Capture the cell that displays the provided text and extract its [X, Y] central coordinate. 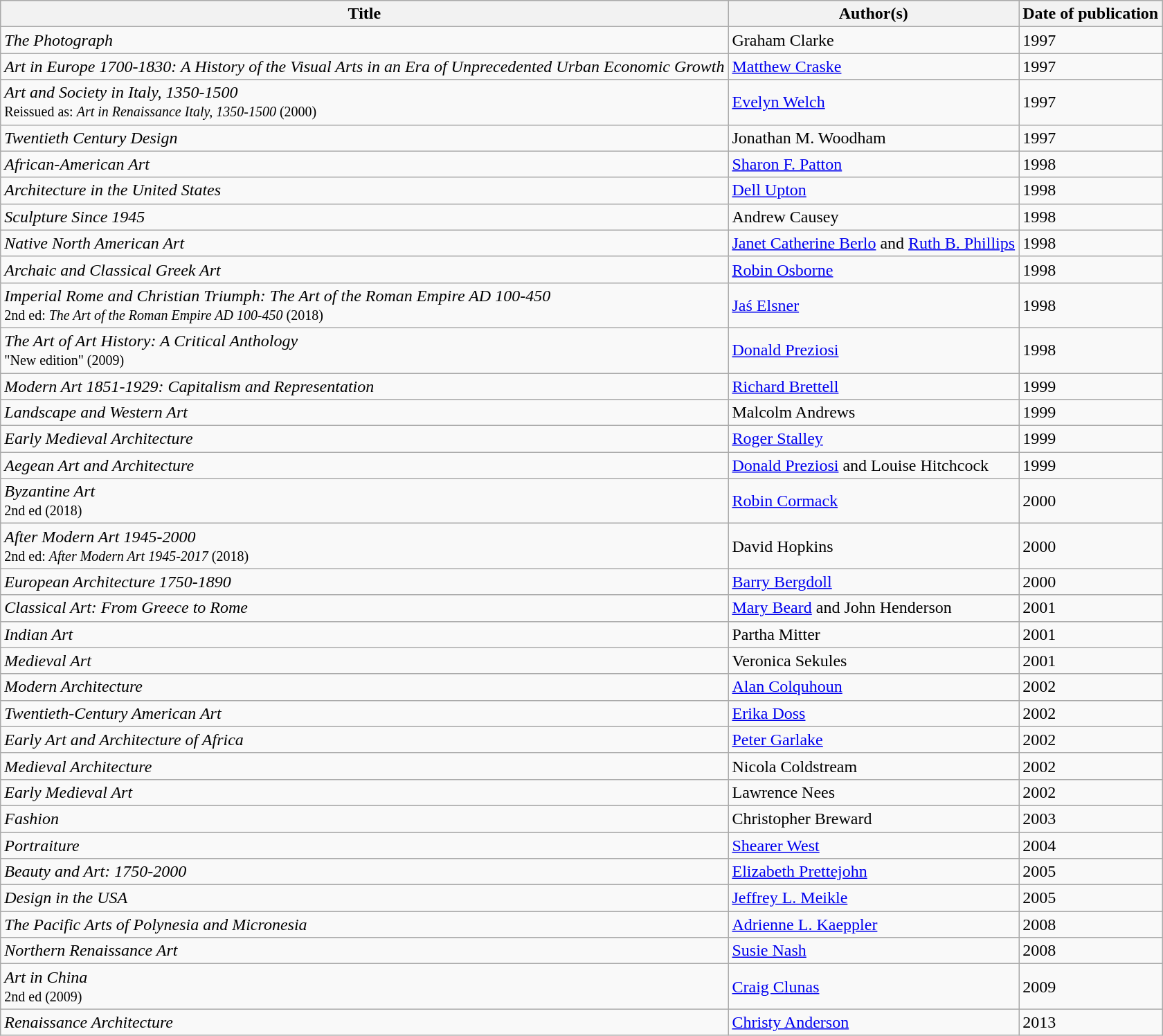
Fashion [364, 819]
Indian Art [364, 634]
Early Art and Architecture of Africa [364, 740]
The Photograph [364, 40]
Donald Preziosi [874, 350]
Jonathan M. Woodham [874, 138]
European Architecture 1750-1890 [364, 582]
Susie Nash [874, 951]
Elizabeth Prettejohn [874, 872]
2009 [1091, 986]
David Hopkins [874, 546]
Archaic and Classical Greek Art [364, 269]
Architecture in the United States [364, 190]
Malcolm Andrews [874, 413]
Erika Doss [874, 713]
Barry Bergdoll [874, 582]
Sculpture Since 1945 [364, 217]
Native North American Art [364, 243]
Veronica Sekules [874, 661]
Alan Colquhoun [874, 687]
Roger Stalley [874, 439]
Design in the USA [364, 898]
Modern Architecture [364, 687]
Shearer West [874, 846]
The Art of Art History: A Critical Anthology"New edition" (2009) [364, 350]
2003 [1091, 819]
Dell Upton [874, 190]
After Modern Art 1945-20002nd ed: After Modern Art 1945-2017 (2018) [364, 546]
Date of publication [1091, 14]
2013 [1091, 1022]
Medieval Architecture [364, 766]
Art in Europe 1700-1830: A History of the Visual Arts in an Era of Unprecedented Urban Economic Growth [364, 66]
Imperial Rome and Christian Triumph: The Art of the Roman Empire AD 100-4502nd ed: The Art of the Roman Empire AD 100-450 (2018) [364, 305]
Jeffrey L. Meikle [874, 898]
Janet Catherine Berlo and Ruth B. Phillips [874, 243]
Sharon F. Patton [874, 164]
Art in China2nd ed (2009) [364, 986]
Aegean Art and Architecture [364, 465]
Renaissance Architecture [364, 1022]
Donald Preziosi and Louise Hitchcock [874, 465]
Twentieth Century Design [364, 138]
Richard Brettell [874, 386]
Twentieth-Century American Art [364, 713]
Author(s) [874, 14]
Early Medieval Architecture [364, 439]
Partha Mitter [874, 634]
Nicola Coldstream [874, 766]
Craig Clunas [874, 986]
Andrew Causey [874, 217]
Matthew Craske [874, 66]
Mary Beard and John Henderson [874, 608]
Graham Clarke [874, 40]
Adrienne L. Kaeppler [874, 925]
Byzantine Art2nd ed (2018) [364, 501]
Lawrence Nees [874, 792]
Medieval Art [364, 661]
Art and Society in Italy, 1350-1500Reissued as: Art in Renaissance Italy, 1350-1500 (2000) [364, 102]
Title [364, 14]
Northern Renaissance Art [364, 951]
The Pacific Arts of Polynesia and Micronesia [364, 925]
Classical Art: From Greece to Rome [364, 608]
African-American Art [364, 164]
Modern Art 1851-1929: Capitalism and Representation [364, 386]
Peter Garlake [874, 740]
Christopher Breward [874, 819]
2004 [1091, 846]
Jaś Elsner [874, 305]
Robin Osborne [874, 269]
Beauty and Art: 1750-2000 [364, 872]
Early Medieval Art [364, 792]
Robin Cormack [874, 501]
Portraiture [364, 846]
Landscape and Western Art [364, 413]
Christy Anderson [874, 1022]
Evelyn Welch [874, 102]
